Provide the [x, y] coordinate of the cell's center where the given text is located.  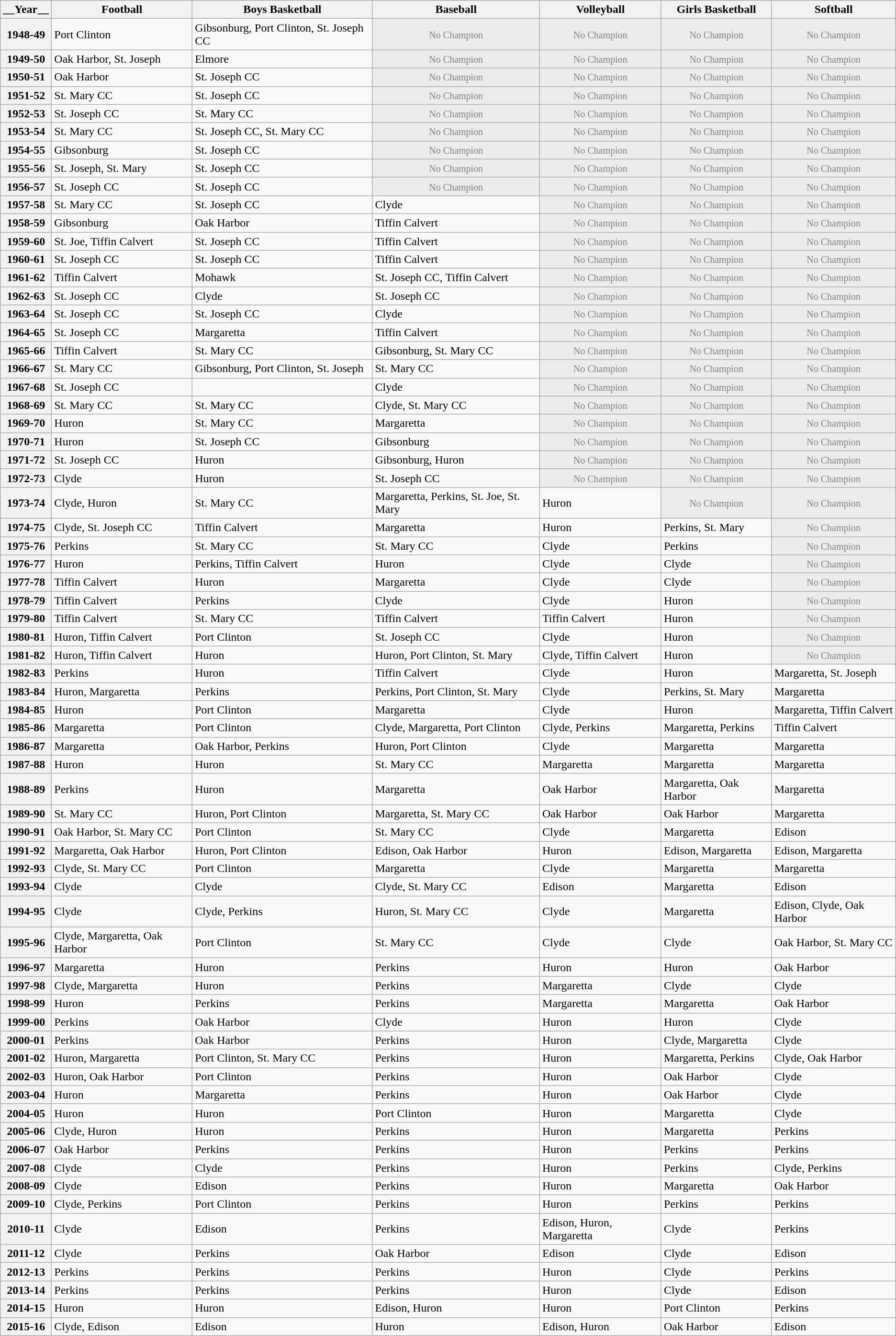
2000-01 [26, 1040]
1974-75 [26, 527]
1999-00 [26, 1022]
2013-14 [26, 1290]
1975-76 [26, 545]
2002-03 [26, 1076]
__Year__ [26, 10]
Oak Harbor, Perkins [282, 746]
1964-65 [26, 332]
2008-09 [26, 1186]
1956-57 [26, 186]
1992-93 [26, 869]
Margaretta, Tiffin Calvert [834, 710]
Gibsonburg, Huron [456, 460]
1955-56 [26, 168]
St. Joseph CC, St. Mary CC [282, 132]
Clyde, St. Joseph CC [122, 527]
2009-10 [26, 1204]
1997-98 [26, 985]
Margaretta, Perkins, St. Joe, St. Mary [456, 503]
Edison, Huron, Margaretta [601, 1229]
1976-77 [26, 564]
1963-64 [26, 314]
2011-12 [26, 1254]
Clyde, Margaretta, Port Clinton [456, 728]
Port Clinton, St. Mary CC [282, 1058]
2007-08 [26, 1168]
Girls Basketball [716, 10]
Clyde, Tiffin Calvert [601, 655]
1965-66 [26, 351]
1979-80 [26, 619]
Perkins, Port Clinton, St. Mary [456, 691]
Gibsonburg, Port Clinton, St. Joseph [282, 369]
1959-60 [26, 241]
1971-72 [26, 460]
1967-68 [26, 387]
1962-63 [26, 296]
1977-78 [26, 582]
1966-67 [26, 369]
1978-79 [26, 600]
Margaretta, St. Joseph [834, 673]
1998-99 [26, 1004]
2005-06 [26, 1131]
1982-83 [26, 673]
Softball [834, 10]
Edison, Oak Harbor [456, 850]
1972-73 [26, 478]
St. Joseph, St. Mary [122, 168]
1996-97 [26, 967]
St. Joseph CC, Tiffin Calvert [456, 278]
1970-71 [26, 442]
1984-85 [26, 710]
Perkins, Tiffin Calvert [282, 564]
Gibsonburg, Port Clinton, St. Joseph CC [282, 34]
Clyde, Edison [122, 1326]
1989-90 [26, 814]
1954-55 [26, 150]
2010-11 [26, 1229]
1990-91 [26, 832]
1968-69 [26, 405]
1980-81 [26, 637]
1969-70 [26, 423]
1993-94 [26, 887]
Football [122, 10]
Huron, St. Mary CC [456, 912]
1952-53 [26, 113]
Clyde, Margaretta, Oak Harbor [122, 942]
1951-52 [26, 95]
1983-84 [26, 691]
1960-61 [26, 260]
1948-49 [26, 34]
2015-16 [26, 1326]
1958-59 [26, 223]
Huron, Port Clinton, St. Mary [456, 655]
2014-15 [26, 1308]
1961-62 [26, 278]
Mohawk [282, 278]
Baseball [456, 10]
Elmore [282, 59]
1985-86 [26, 728]
1973-74 [26, 503]
2004-05 [26, 1113]
1953-54 [26, 132]
1988-89 [26, 789]
1991-92 [26, 850]
Boys Basketball [282, 10]
2006-07 [26, 1149]
Margaretta, St. Mary CC [456, 814]
Gibsonburg, St. Mary CC [456, 351]
1986-87 [26, 746]
1949-50 [26, 59]
Edison, Clyde, Oak Harbor [834, 912]
1981-82 [26, 655]
1995-96 [26, 942]
Huron, Oak Harbor [122, 1076]
2012-13 [26, 1272]
1957-58 [26, 204]
Oak Harbor, St. Joseph [122, 59]
St. Joe, Tiffin Calvert [122, 241]
1950-51 [26, 77]
2001-02 [26, 1058]
2003-04 [26, 1095]
1994-95 [26, 912]
Clyde, Oak Harbor [834, 1058]
1987-88 [26, 764]
Volleyball [601, 10]
